Pinpoint the cell where the given text exists, returning its (X, Y) midpoint coordinate. 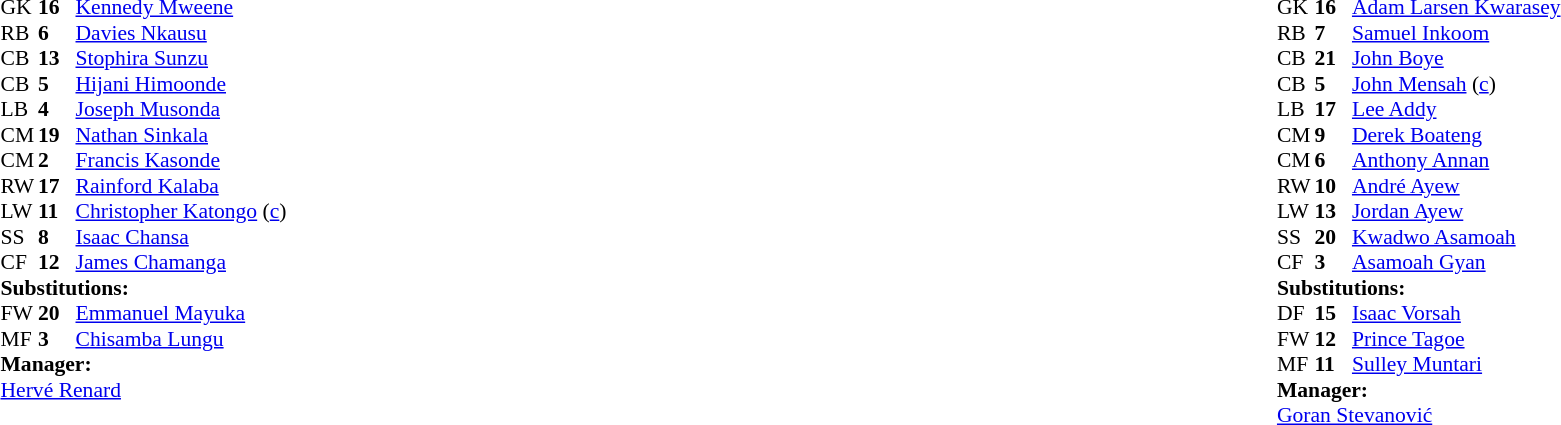
Samuel Inkoom (1456, 33)
Prince Tagoe (1456, 339)
John Boye (1456, 59)
John Mensah (c) (1456, 84)
Christopher Katongo (c) (182, 211)
André Ayew (1456, 186)
Nathan Sinkala (182, 135)
DF (1296, 313)
10 (1333, 186)
Jordan Ayew (1456, 211)
Kwadwo Asamoah (1456, 237)
7 (1333, 33)
2 (57, 161)
Isaac Chansa (182, 237)
James Chamanga (182, 263)
Chisamba Lungu (182, 339)
Hervé Renard (143, 390)
Emmanuel Mayuka (182, 313)
Stophira Sunzu (182, 59)
Anthony Annan (1456, 161)
19 (57, 135)
Hijani Himoonde (182, 84)
15 (1333, 313)
Derek Boateng (1456, 135)
8 (57, 237)
Asamoah Gyan (1456, 263)
Sulley Muntari (1456, 365)
Isaac Vorsah (1456, 313)
9 (1333, 135)
21 (1333, 59)
Lee Addy (1456, 109)
4 (57, 109)
Francis Kasonde (182, 161)
Davies Nkausu (182, 33)
Rainford Kalaba (182, 186)
Joseph Musonda (182, 109)
